Find where the given text appears and provide that cell's center as [X, Y] coordinate. 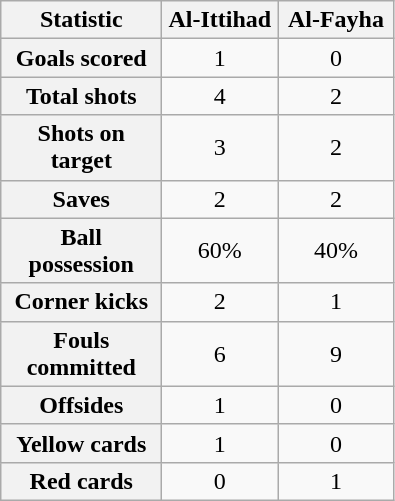
6 [220, 354]
Total shots [82, 96]
Ball possession [82, 250]
Yellow cards [82, 443]
40% [336, 250]
4 [220, 96]
Corner kicks [82, 302]
9 [336, 354]
Offsides [82, 405]
Shots on target [82, 148]
Red cards [82, 481]
Al-Ittihad [220, 20]
Statistic [82, 20]
Goals scored [82, 58]
Al-Fayha [336, 20]
Saves [82, 199]
3 [220, 148]
Fouls committed [82, 354]
60% [220, 250]
